Determine the [x, y] coordinate at the center of the cell enclosing the given text.  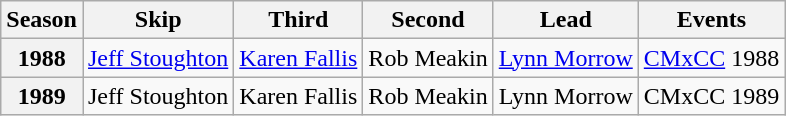
Second [428, 20]
Skip [158, 20]
CMxCC 1989 [711, 96]
1989 [42, 96]
Season [42, 20]
1988 [42, 58]
CMxCC 1988 [711, 58]
Lead [566, 20]
Events [711, 20]
Third [298, 20]
